Identify which cell holds the provided text, then report its (X, Y) central coordinate. 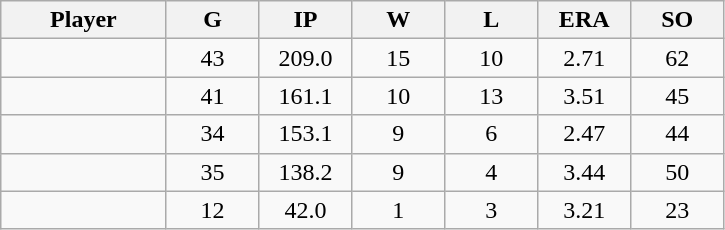
3.21 (584, 210)
45 (678, 96)
12 (212, 210)
15 (398, 58)
3.51 (584, 96)
13 (492, 96)
62 (678, 58)
34 (212, 134)
209.0 (306, 58)
43 (212, 58)
42.0 (306, 210)
153.1 (306, 134)
35 (212, 172)
161.1 (306, 96)
44 (678, 134)
G (212, 20)
L (492, 20)
W (398, 20)
1 (398, 210)
SO (678, 20)
Player (84, 20)
2.47 (584, 134)
23 (678, 210)
4 (492, 172)
138.2 (306, 172)
50 (678, 172)
41 (212, 96)
3.44 (584, 172)
3 (492, 210)
IP (306, 20)
6 (492, 134)
2.71 (584, 58)
ERA (584, 20)
